Find where the given text appears and provide that cell's center as [X, Y] coordinate. 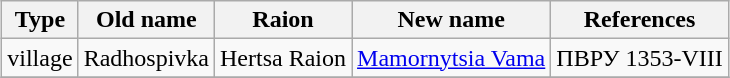
References [640, 20]
Raion [284, 20]
Hertsa Raion [284, 58]
Mamornytsia Vama [452, 58]
Type [40, 20]
village [40, 58]
Radhospivka [146, 58]
Old name [146, 20]
New name [452, 20]
ПВРУ 1353-VIII [640, 58]
